Provide the (X, Y) coordinate of the cell's center where the given text is located.  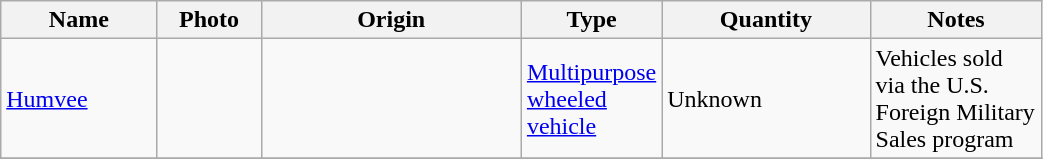
Multipurpose wheeled vehicle (591, 98)
Photo (209, 20)
Humvee (79, 98)
Origin (391, 20)
Name (79, 20)
Quantity (766, 20)
Vehicles sold via the U.S. Foreign Military Sales program (956, 98)
Notes (956, 20)
Unknown (766, 98)
Type (591, 20)
